Locate the cell with the specified text and output its [x, y] center coordinate. 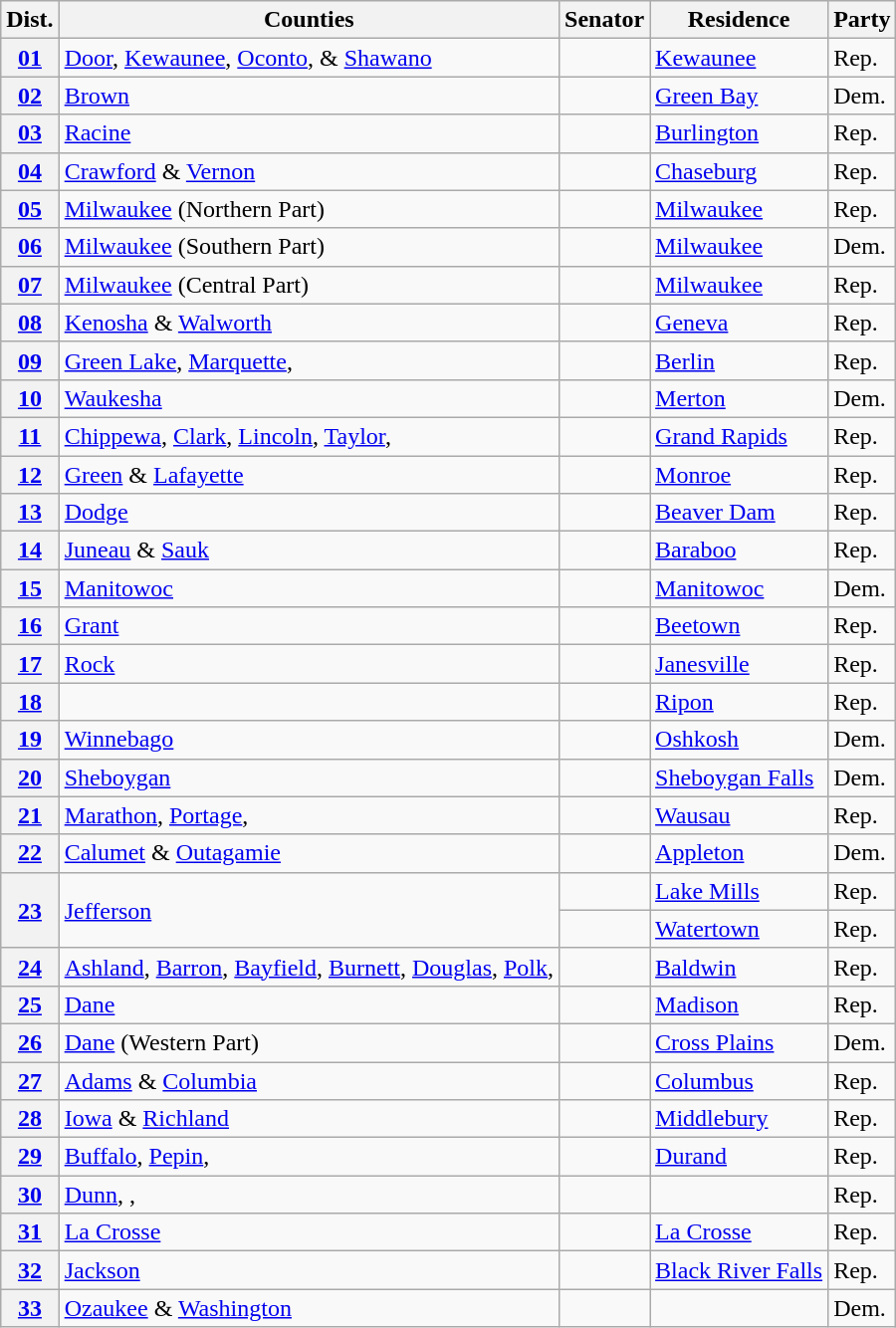
Merton [739, 398]
Jackson [309, 1270]
Chaseburg [739, 171]
Crawford & Vernon [309, 171]
Calumet & Outagamie [309, 853]
Grand Rapids [739, 436]
Green Bay [739, 96]
23 [30, 910]
Door, Kewaunee, Oconto, & Shawano [309, 58]
Berlin [739, 360]
16 [30, 626]
Dist. [30, 20]
01 [30, 58]
Beaver Dam [739, 513]
32 [30, 1270]
Lake Mills [739, 891]
Beetown [739, 626]
Milwaukee (Central Part) [309, 285]
Milwaukee (Northern Part) [309, 209]
Dunn, , [309, 1195]
Residence [739, 20]
Appleton [739, 853]
Middlebury [739, 1119]
Winnebago [309, 740]
Green Lake, Marquette, [309, 360]
Janesville [739, 664]
Buffalo, Pepin, [309, 1157]
15 [30, 588]
Black River Falls [739, 1270]
17 [30, 664]
11 [30, 436]
Chippewa, Clark, Lincoln, Taylor, [309, 436]
21 [30, 815]
05 [30, 209]
Baldwin [739, 967]
20 [30, 777]
Geneva [739, 323]
Baraboo [739, 551]
26 [30, 1042]
19 [30, 740]
14 [30, 551]
07 [30, 285]
Adams & Columbia [309, 1080]
Ashland, Barron, Bayfield, Burnett, Douglas, Polk, [309, 967]
Jefferson [309, 910]
Ozaukee & Washington [309, 1308]
10 [30, 398]
Dodge [309, 513]
09 [30, 360]
03 [30, 133]
Brown [309, 96]
Milwaukee (Southern Part) [309, 247]
18 [30, 702]
Watertown [739, 929]
Marathon, Portage, [309, 815]
Juneau & Sauk [309, 551]
Dane (Western Part) [309, 1042]
Party [862, 20]
02 [30, 96]
Monroe [739, 475]
13 [30, 513]
Wausau [739, 815]
Green & Lafayette [309, 475]
Ripon [739, 702]
24 [30, 967]
06 [30, 247]
Madison [739, 1004]
25 [30, 1004]
22 [30, 853]
Grant [309, 626]
27 [30, 1080]
Durand [739, 1157]
Burlington [739, 133]
Sheboygan [309, 777]
12 [30, 475]
33 [30, 1308]
31 [30, 1232]
Kewaunee [739, 58]
Columbus [739, 1080]
Senator [605, 20]
28 [30, 1119]
Rock [309, 664]
Counties [309, 20]
Cross Plains [739, 1042]
Racine [309, 133]
Kenosha & Walworth [309, 323]
30 [30, 1195]
Iowa & Richland [309, 1119]
Waukesha [309, 398]
29 [30, 1157]
Dane [309, 1004]
Sheboygan Falls [739, 777]
08 [30, 323]
04 [30, 171]
Oshkosh [739, 740]
